Find where the given text appears and provide that cell's center as (X, Y) coordinate. 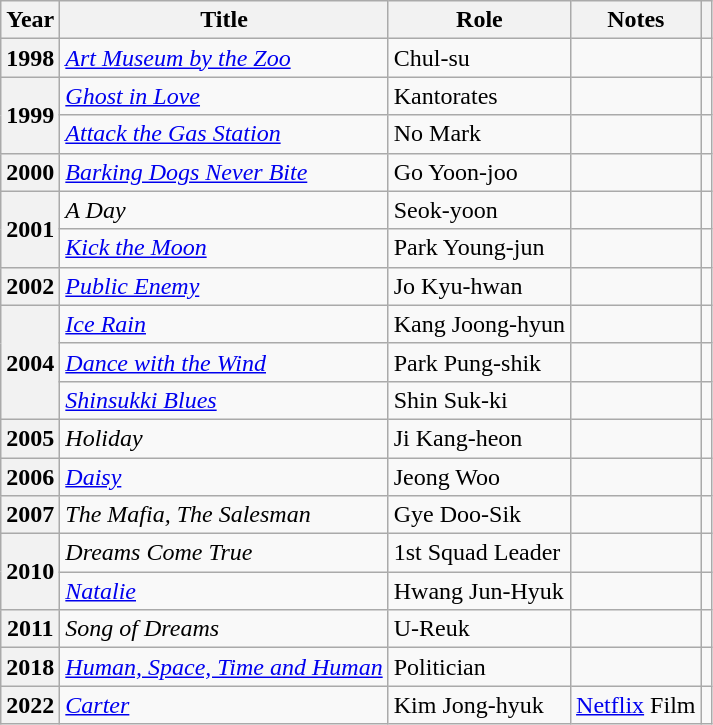
Chul-su (479, 58)
Public Enemy (224, 286)
Kang Joong-hyun (479, 324)
Go Yoon-joo (479, 172)
Shin Suk-ki (479, 400)
Netflix Film (636, 705)
2004 (30, 362)
Gye Doo-Sik (479, 515)
2001 (30, 229)
The Mafia, The Salesman (224, 515)
Art Museum by the Zoo (224, 58)
Kim Jong-hyuk (479, 705)
Title (224, 20)
1999 (30, 115)
2002 (30, 286)
No Mark (479, 134)
Ji Kang-heon (479, 438)
Notes (636, 20)
2005 (30, 438)
A Day (224, 210)
U-Reuk (479, 629)
1st Squad Leader (479, 553)
Kick the Moon (224, 248)
Human, Space, Time and Human (224, 667)
Ice Rain (224, 324)
Politician (479, 667)
Song of Dreams (224, 629)
Role (479, 20)
Carter (224, 705)
Natalie (224, 591)
Dreams Come True (224, 553)
Kantorates (479, 96)
Barking Dogs Never Bite (224, 172)
2011 (30, 629)
2010 (30, 572)
Park Young-jun (479, 248)
Year (30, 20)
Holiday (224, 438)
2007 (30, 515)
Ghost in Love (224, 96)
2018 (30, 667)
Park Pung-shik (479, 362)
2022 (30, 705)
Seok-yoon (479, 210)
2000 (30, 172)
Jeong Woo (479, 477)
2006 (30, 477)
Hwang Jun-Hyuk (479, 591)
Daisy (224, 477)
Dance with the Wind (224, 362)
Jo Kyu-hwan (479, 286)
1998 (30, 58)
Attack the Gas Station (224, 134)
Shinsukki Blues (224, 400)
